From the cell containing the given text, extract its center point as (X, Y) coordinate. 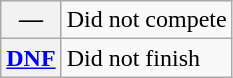
Did not compete (146, 20)
— (31, 20)
Did not finish (146, 58)
DNF (31, 58)
